From the cell containing the given text, extract its center point as [X, Y] coordinate. 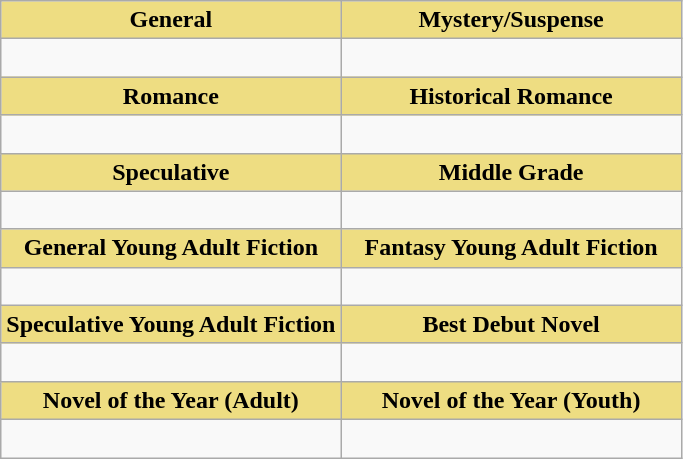
Novel of the Year (Youth) [511, 400]
Fantasy Young Adult Fiction [511, 248]
Middle Grade [511, 172]
Mystery/Suspense [511, 20]
General [171, 20]
Best Debut Novel [511, 324]
Speculative [171, 172]
Speculative Young Adult Fiction [171, 324]
General Young Adult Fiction [171, 248]
Romance [171, 96]
Novel of the Year (Adult) [171, 400]
Historical Romance [511, 96]
